Search for the cell housing the specified text and yield its [x, y] center coordinate. 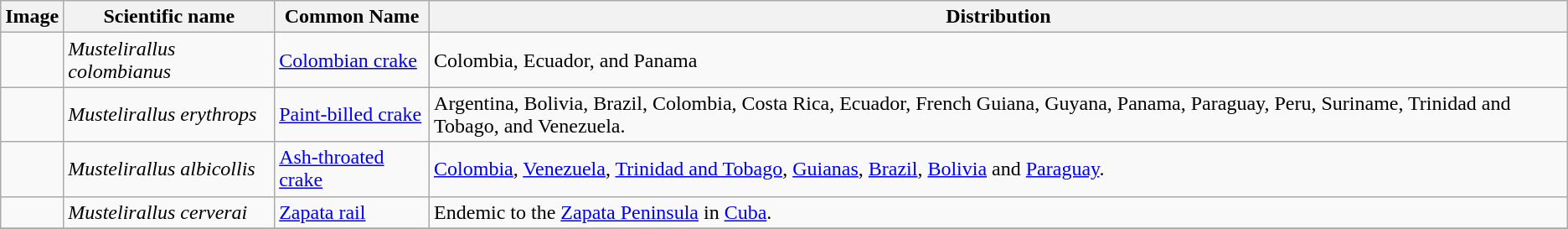
Scientific name [169, 17]
Mustelirallus albicollis [169, 169]
Endemic to the Zapata Peninsula in Cuba. [998, 212]
Image [32, 17]
Colombia, Ecuador, and Panama [998, 60]
Mustelirallus colombianus [169, 60]
Distribution [998, 17]
Colombian crake [352, 60]
Colombia, Venezuela, Trinidad and Tobago, Guianas, Brazil, Bolivia and Paraguay. [998, 169]
Zapata rail [352, 212]
Mustelirallus cerverai [169, 212]
Common Name [352, 17]
Paint-billed crake [352, 114]
Mustelirallus erythrops [169, 114]
Ash-throated crake [352, 169]
